Extract the (X, Y) coordinate from the center of the cell holding the provided text.  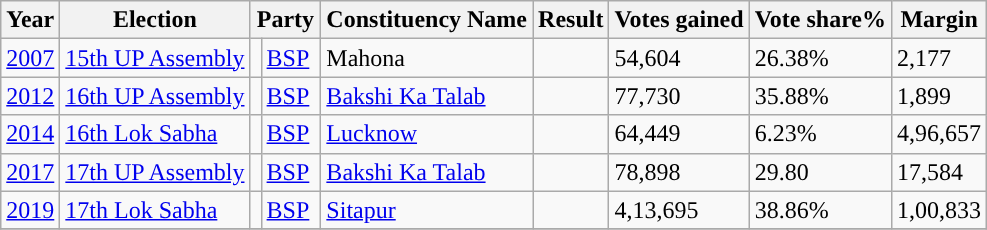
Party (286, 20)
Constituency Name (427, 20)
16th Lok Sabha (155, 134)
77,730 (679, 96)
17,584 (940, 172)
29.80 (820, 172)
2019 (30, 210)
35.88% (820, 96)
26.38% (820, 58)
17th Lok Sabha (155, 210)
4,96,657 (940, 134)
Votes gained (679, 20)
1,899 (940, 96)
15th UP Assembly (155, 58)
78,898 (679, 172)
Election (155, 20)
2,177 (940, 58)
Year (30, 20)
Mahona (427, 58)
17th UP Assembly (155, 172)
2017 (30, 172)
54,604 (679, 58)
64,449 (679, 134)
16th UP Assembly (155, 96)
38.86% (820, 210)
Sitapur (427, 210)
6.23% (820, 134)
Result (571, 20)
Vote share% (820, 20)
2014 (30, 134)
1,00,833 (940, 210)
Lucknow (427, 134)
4,13,695 (679, 210)
2007 (30, 58)
2012 (30, 96)
Margin (940, 20)
